Return [x, y] of the center of cell containing provided text 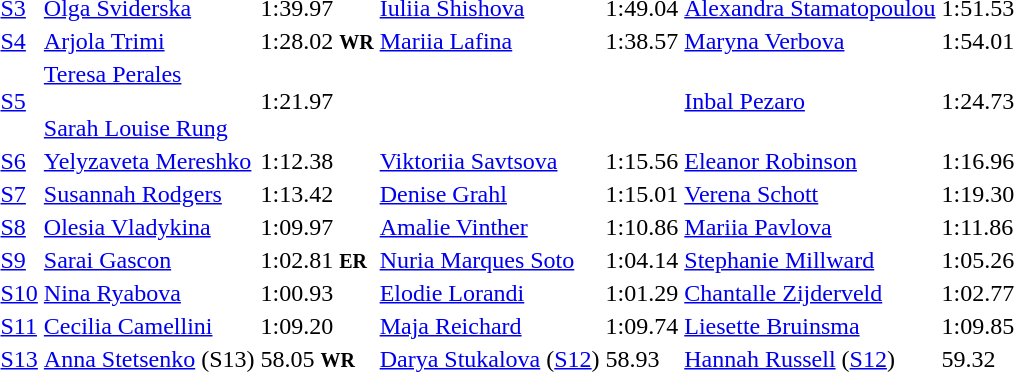
Cecilia Camellini [149, 326]
1:00.93 [317, 293]
Mariia Lafina [490, 41]
1:15.56 [642, 161]
1:10.86 [642, 227]
1:21.97 [317, 101]
Teresa PeralesSarah Louise Rung [149, 101]
Nina Ryabova [149, 293]
Yelyzaveta Mereshko [149, 161]
Sarai Gascon [149, 260]
Eleanor Robinson [810, 161]
Olesia Vladykina [149, 227]
Nuria Marques Soto [490, 260]
1:09.20 [317, 326]
Amalie Vinther [490, 227]
Denise Grahl [490, 194]
1:09.97 [317, 227]
1:12.38 [317, 161]
1:38.57 [642, 41]
Liesette Bruinsma [810, 326]
Chantalle Zijderveld [810, 293]
Inbal Pezaro [810, 101]
Viktoriia Savtsova [490, 161]
1:04.14 [642, 260]
Elodie Lorandi [490, 293]
Susannah Rodgers [149, 194]
Mariia Pavlova [810, 227]
Arjola Trimi [149, 41]
1:28.02 WR [317, 41]
Maryna Verbova [810, 41]
1:02.81 ER [317, 260]
1:15.01 [642, 194]
Stephanie Millward [810, 260]
1:09.74 [642, 326]
1:13.42 [317, 194]
Maja Reichard [490, 326]
Verena Schott [810, 194]
1:01.29 [642, 293]
